Locate the cell with the specified text and output its (x, y) center coordinate. 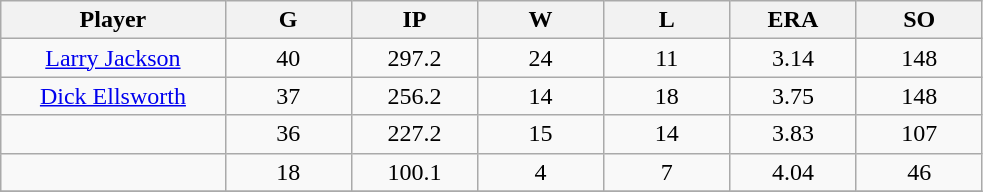
Dick Ellsworth (113, 96)
3.83 (793, 134)
4.04 (793, 172)
Larry Jackson (113, 58)
IP (414, 20)
100.1 (414, 172)
227.2 (414, 134)
3.14 (793, 58)
37 (288, 96)
107 (919, 134)
ERA (793, 20)
G (288, 20)
3.75 (793, 96)
SO (919, 20)
40 (288, 58)
15 (540, 134)
4 (540, 172)
46 (919, 172)
24 (540, 58)
11 (667, 58)
36 (288, 134)
Player (113, 20)
7 (667, 172)
297.2 (414, 58)
256.2 (414, 96)
W (540, 20)
L (667, 20)
